Output the [X, Y] coordinate of the center of the cell containing the given text.  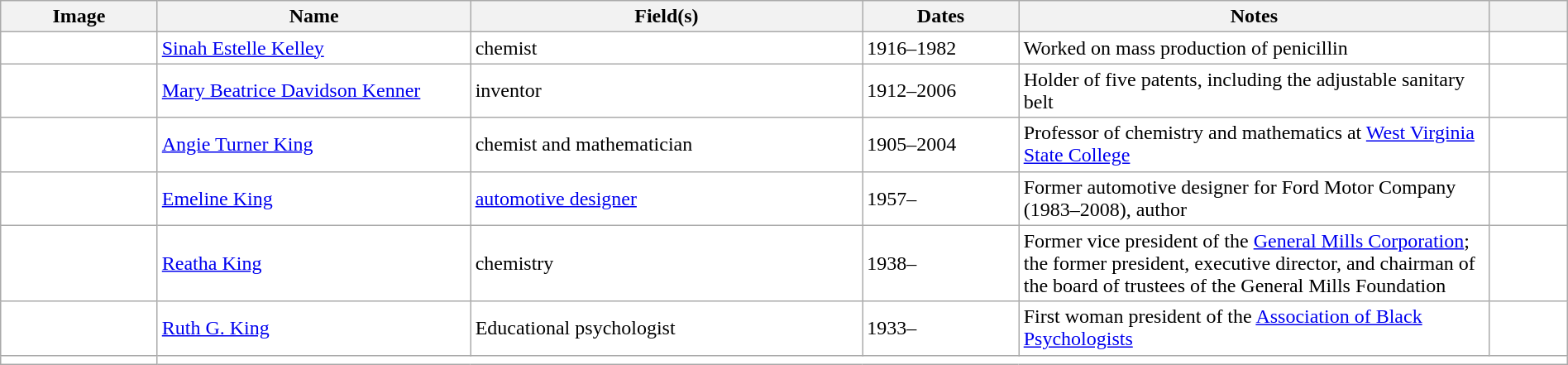
1905–2004 [941, 144]
1957– [941, 199]
Notes [1254, 17]
1916–1982 [941, 48]
1933– [941, 328]
Emeline King [314, 199]
Angie Turner King [314, 144]
Sinah Estelle Kelley [314, 48]
chemistry [667, 263]
First woman president of the Association of Black Psychologists [1254, 328]
Educational psychologist [667, 328]
Dates [941, 17]
chemist [667, 48]
Holder of five patents, including the adjustable sanitary belt [1254, 91]
Name [314, 17]
1912–2006 [941, 91]
Worked on mass production of penicillin [1254, 48]
1938– [941, 263]
Image [79, 17]
Former automotive designer for Ford Motor Company (1983–2008), author [1254, 199]
Reatha King [314, 263]
Professor of chemistry and mathematics at West Virginia State College [1254, 144]
Field(s) [667, 17]
Mary Beatrice Davidson Kenner [314, 91]
chemist and mathematician [667, 144]
inventor [667, 91]
automotive designer [667, 199]
Ruth G. King [314, 328]
